Locate the cell with the specified text and output its (X, Y) center coordinate. 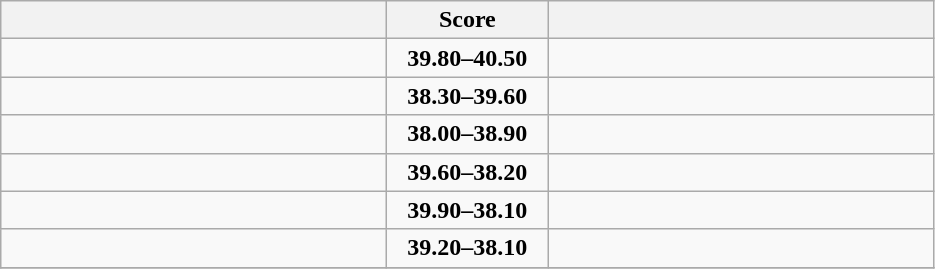
38.30–39.60 (468, 96)
Score (468, 20)
39.90–38.10 (468, 210)
39.80–40.50 (468, 58)
38.00–38.90 (468, 134)
39.20–38.10 (468, 248)
39.60–38.20 (468, 172)
